Return the (X, Y) coordinate for the center point of the cell that contains the specified text.  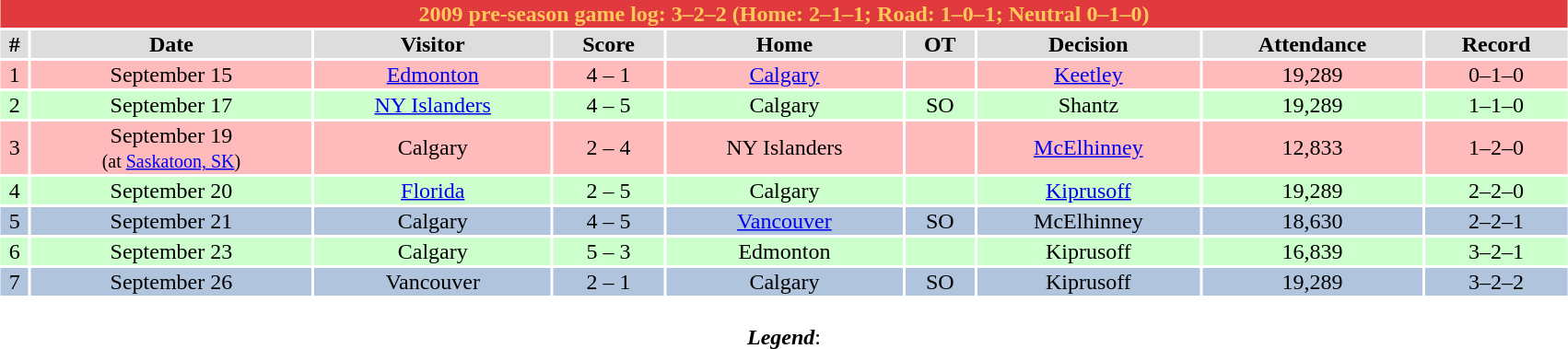
1–1–0 (1496, 105)
Date (171, 44)
2–2–1 (1496, 221)
2 – 5 (608, 191)
September 20 (171, 191)
4 – 1 (608, 75)
3 (15, 147)
6 (15, 251)
7 (15, 282)
September 15 (171, 75)
2 – 1 (608, 282)
Home (785, 44)
2–2–0 (1496, 191)
2 – 4 (608, 147)
September 17 (171, 105)
OT (940, 44)
Attendance (1312, 44)
Record (1496, 44)
5 – 3 (608, 251)
3–2–1 (1496, 251)
18,630 (1312, 221)
# (15, 44)
16,839 (1312, 251)
Score (608, 44)
Decision (1089, 44)
3–2–2 (1496, 282)
Florida (433, 191)
September 26 (171, 282)
September 23 (171, 251)
Keetley (1089, 75)
1 (15, 75)
12,833 (1312, 147)
5 (15, 221)
2009 pre-season game log: 3–2–2 (Home: 2–1–1; Road: 1–0–1; Neutral 0–1–0) (784, 14)
September 21 (171, 221)
4 (15, 191)
September 19(at Saskatoon, SK) (171, 147)
Shantz (1089, 105)
2 (15, 105)
Visitor (433, 44)
0–1–0 (1496, 75)
1–2–0 (1496, 147)
